Provide the (x, y) coordinate of the cell's center where the given text is located.  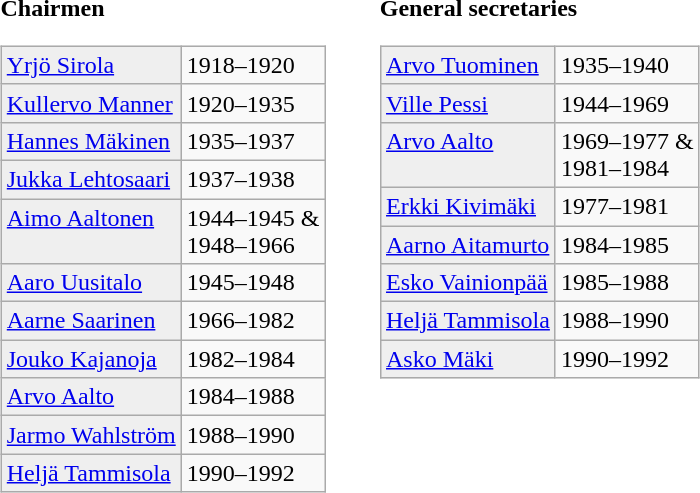
1985–1988 (627, 283)
1935–1937 (253, 141)
1977–1981 (627, 206)
1982–1984 (253, 359)
1920–1935 (253, 103)
Yrjö Sirola (91, 65)
Aimo Aaltonen (91, 230)
Aaro Uusitalo (91, 283)
Kullervo Manner (91, 103)
Jukka Lehtosaari (91, 179)
Jouko Kajanoja (91, 359)
1944–1969 (627, 103)
1937–1938 (253, 179)
Erkki Kivimäki (468, 206)
Hannes Mäkinen (91, 141)
1984–1988 (253, 397)
Arvo Tuominen (468, 65)
1918–1920 (253, 65)
Jarmo Wahlström (91, 435)
Asko Mäki (468, 359)
1984–1985 (627, 245)
Aarne Saarinen (91, 321)
1966–1982 (253, 321)
Aarno Aitamurto (468, 245)
1969–1977 &1981–1984 (627, 154)
1945–1948 (253, 283)
1944–1945 &1948–1966 (253, 230)
1935–1940 (627, 65)
Ville Pessi (468, 103)
Esko Vainionpää (468, 283)
